Search for the cell housing the specified text and yield its [x, y] center coordinate. 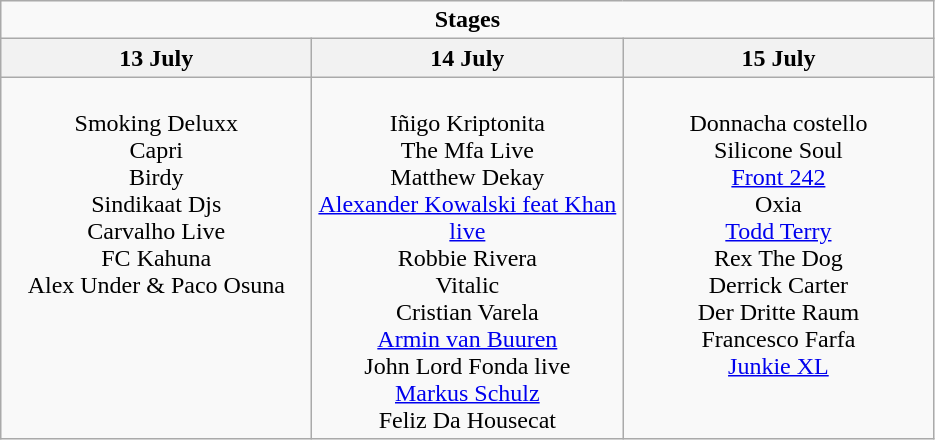
Donnacha costello Silicone Soul Front 242 Oxia Todd Terry Rex The Dog Derrick Carter Der Dritte Raum Francesco Farfa Junkie XL [778, 258]
15 July [778, 58]
14 July [468, 58]
13 July [156, 58]
Smoking Deluxx Capri Birdy Sindikaat Djs Carvalho Live FC Kahuna Alex Under & Paco Osuna [156, 258]
Stages [468, 20]
